Locate the cell with the specified text and output its (x, y) center coordinate. 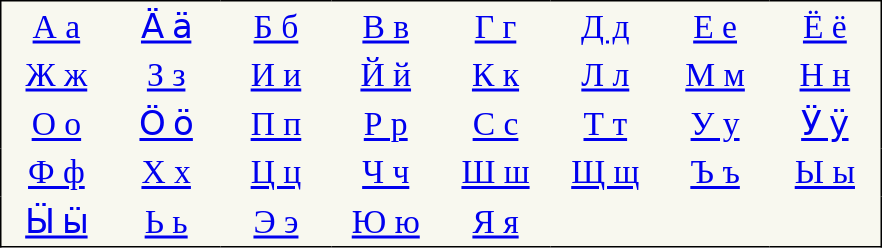
Э э (276, 221)
Б б (276, 26)
Й й (386, 75)
П п (276, 124)
Ӓ ӓ (166, 26)
Д д (605, 26)
Х х (166, 172)
М м (715, 75)
У у (715, 124)
А а (56, 26)
Ц ц (276, 172)
Ф ф (56, 172)
Т т (605, 124)
И и (276, 75)
Я я (496, 221)
Е е (715, 26)
Ж ж (56, 75)
Щ щ (605, 172)
О о (56, 124)
Ы ы (826, 172)
Ӧ ӧ (166, 124)
Ӱ ӱ (826, 124)
Н н (826, 75)
Л л (605, 75)
В в (386, 26)
Ю ю (386, 221)
Ъ ъ (715, 172)
Р р (386, 124)
Г г (496, 26)
К к (496, 75)
З з (166, 75)
Ь ь (166, 221)
Ӹ ӹ (56, 221)
Ш ш (496, 172)
Ч ч (386, 172)
С с (496, 124)
Ё ё (826, 26)
